Extract the (X, Y) coordinate from the center of the cell holding the provided text.  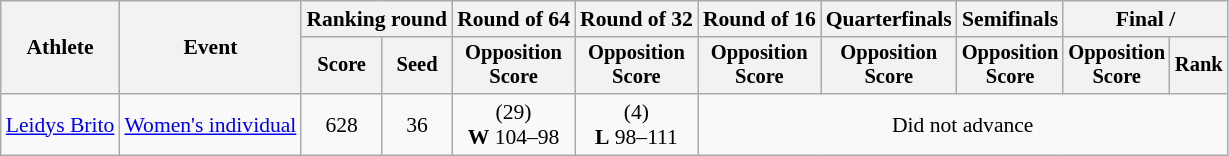
Did not advance (963, 124)
Rank (1199, 66)
(4)L 98–111 (636, 124)
36 (417, 124)
Score (342, 66)
Event (210, 48)
Athlete (60, 48)
Seed (417, 66)
(29)W 104–98 (514, 124)
Semifinals (1010, 19)
Final / (1145, 19)
Round of 64 (514, 19)
Leidys Brito (60, 124)
628 (342, 124)
Round of 32 (636, 19)
Ranking round (376, 19)
Quarterfinals (889, 19)
Round of 16 (760, 19)
Women's individual (210, 124)
